For the text-containing cell, return its midpoint in (x, y) coordinate format. 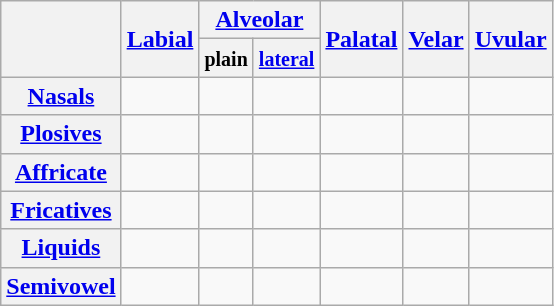
Affricate (61, 172)
Nasals (61, 96)
Fricatives (61, 210)
Liquids (61, 248)
lateral (286, 58)
Alveolar (260, 20)
Semivowel (61, 286)
Palatal (362, 39)
Labial (160, 39)
Uvular (510, 39)
Plosives (61, 134)
Velar (436, 39)
plain (226, 58)
